Locate the cell with the specified text and output its (X, Y) center coordinate. 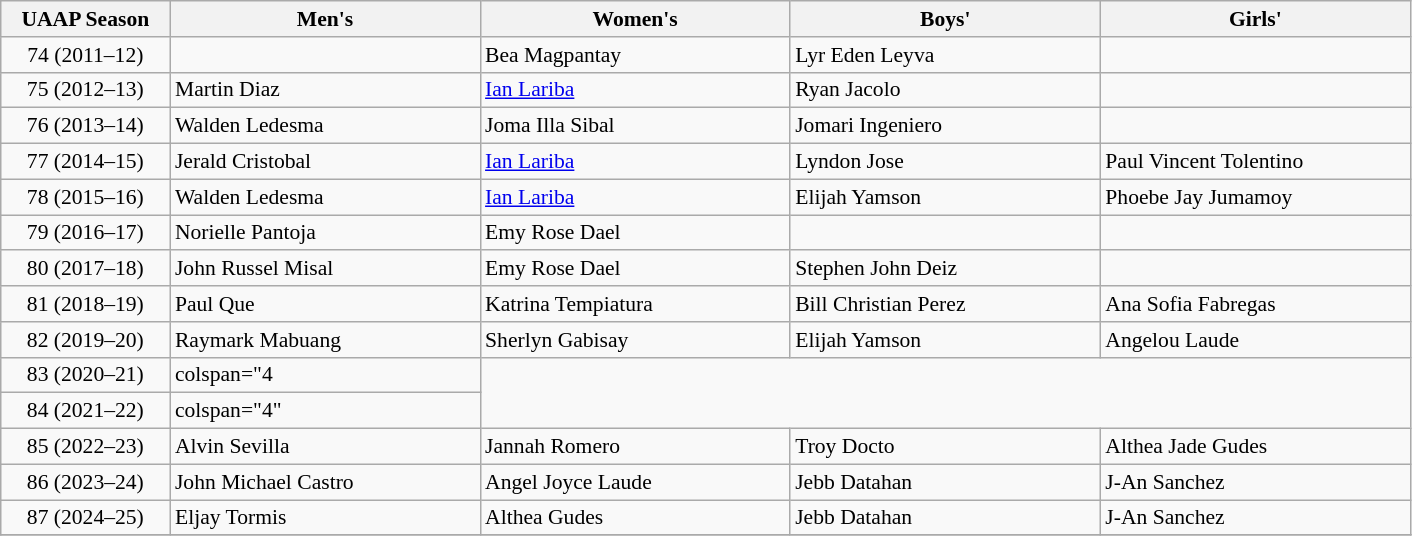
Sherlyn Gabisay (635, 340)
John Russel Misal (325, 269)
Paul Vincent Tolentino (1255, 162)
87 (2024–25) (86, 518)
Angelou Laude (1255, 340)
Ana Sofia Fabregas (1255, 304)
Norielle Pantoja (325, 233)
86 (2023–24) (86, 482)
Raymark Mabuang (325, 340)
John Michael Castro (325, 482)
82 (2019–20) (86, 340)
84 (2021–22) (86, 411)
Men's (325, 19)
Bea Magpantay (635, 55)
Bill Christian Perez (945, 304)
Angel Joyce Laude (635, 482)
Jerald Cristobal (325, 162)
Stephen John Deiz (945, 269)
Troy Docto (945, 447)
Lyr Eden Leyva (945, 55)
Lyndon Jose (945, 162)
Boys' (945, 19)
81 (2018–19) (86, 304)
Jannah Romero (635, 447)
Women's (635, 19)
Martin Diaz (325, 90)
Phoebe Jay Jumamoy (1255, 197)
Paul Que (325, 304)
UAAP Season (86, 19)
85 (2022–23) (86, 447)
76 (2013–14) (86, 126)
80 (2017–18) (86, 269)
79 (2016–17) (86, 233)
Jomari Ingeniero (945, 126)
74 (2011–12) (86, 55)
Girls' (1255, 19)
Joma Illa Sibal (635, 126)
Alvin Sevilla (325, 447)
Eljay Tormis (325, 518)
Katrina Tempiatura (635, 304)
Althea Gudes (635, 518)
Ryan Jacolo (945, 90)
Althea Jade Gudes (1255, 447)
83 (2020–21) (86, 375)
78 (2015–16) (86, 197)
colspan="4" (325, 411)
77 (2014–15) (86, 162)
75 (2012–13) (86, 90)
colspan="4 (325, 375)
